Locate the cell with the specified text and output its [x, y] center coordinate. 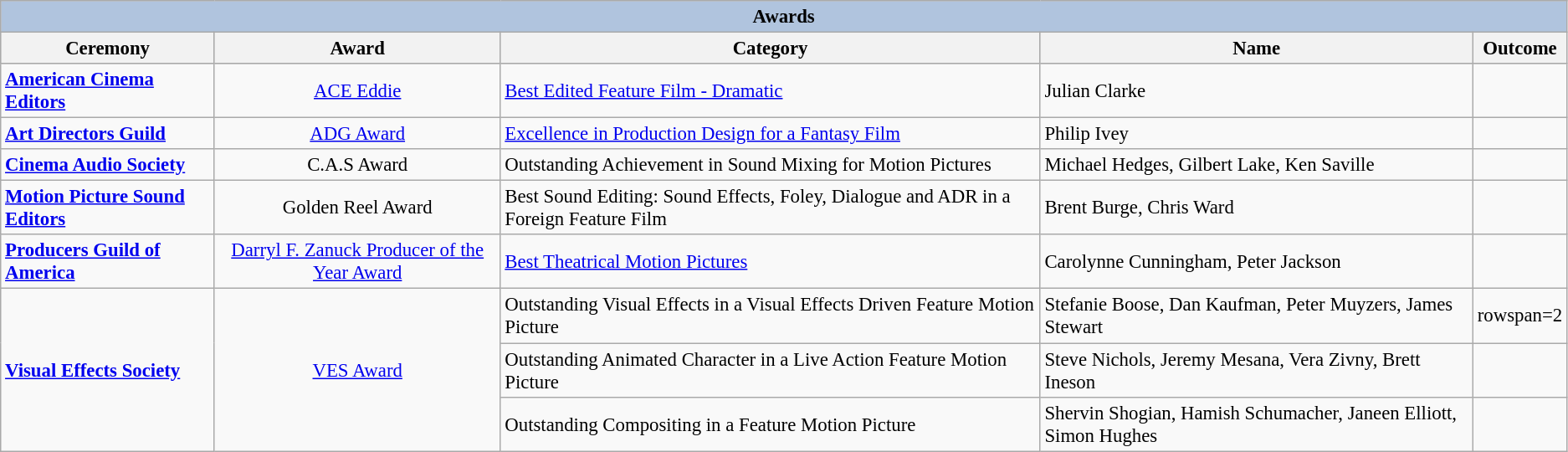
Stefanie Boose, Dan Kaufman, Peter Muyzers, James Stewart [1257, 316]
Name [1257, 49]
Outstanding Achievement in Sound Mixing for Motion Pictures [770, 165]
ADG Award [357, 134]
Outstanding Visual Effects in a Visual Effects Driven Feature Motion Picture [770, 316]
Art Directors Guild [108, 134]
Excellence in Production Design for a Fantasy Film [770, 134]
Ceremony [108, 49]
American Cinema Editors [108, 90]
Motion Picture Sound Editors [108, 208]
Best Edited Feature Film - Dramatic [770, 90]
Awards [784, 17]
rowspan=2 [1519, 316]
Darryl F. Zanuck Producer of the Year Award [357, 261]
Michael Hedges, Gilbert Lake, Ken Saville [1257, 165]
Shervin Shogian, Hamish Schumacher, Janeen Elliott, Simon Hughes [1257, 424]
Golden Reel Award [357, 208]
C.A.S Award [357, 165]
Outstanding Animated Character in a Live Action Feature Motion Picture [770, 370]
Outstanding Compositing in a Feature Motion Picture [770, 424]
ACE Eddie [357, 90]
Carolynne Cunningham, Peter Jackson [1257, 261]
Steve Nichols, Jeremy Mesana, Vera Zivny, Brett Ineson [1257, 370]
Best Sound Editing: Sound Effects, Foley, Dialogue and ADR in a Foreign Feature Film [770, 208]
Outcome [1519, 49]
Producers Guild of America [108, 261]
Julian Clarke [1257, 90]
Visual Effects Society [108, 370]
Best Theatrical Motion Pictures [770, 261]
Cinema Audio Society [108, 165]
Award [357, 49]
VES Award [357, 370]
Philip Ivey [1257, 134]
Category [770, 49]
Brent Burge, Chris Ward [1257, 208]
